Locate the cell with the specified text and output its (x, y) center coordinate. 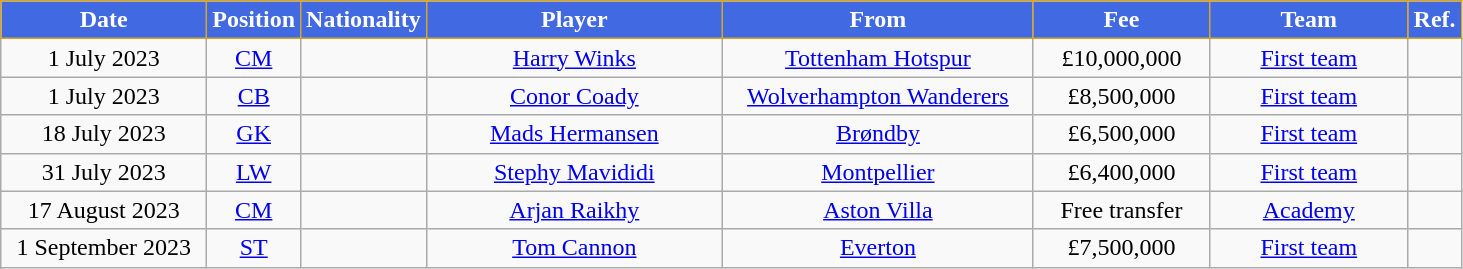
Fee (1121, 20)
£6,500,000 (1121, 134)
GK (254, 134)
£6,400,000 (1121, 172)
£8,500,000 (1121, 96)
Tottenham Hotspur (878, 58)
Position (254, 20)
Mads Hermansen (574, 134)
LW (254, 172)
31 July 2023 (104, 172)
Nationality (364, 20)
Free transfer (1121, 210)
Everton (878, 248)
Stephy Mavididi (574, 172)
Date (104, 20)
17 August 2023 (104, 210)
Player (574, 20)
Aston Villa (878, 210)
18 July 2023 (104, 134)
Harry Winks (574, 58)
Brøndby (878, 134)
£7,500,000 (1121, 248)
Tom Cannon (574, 248)
Team (1308, 20)
£10,000,000 (1121, 58)
Arjan Raikhy (574, 210)
Academy (1308, 210)
From (878, 20)
Montpellier (878, 172)
Conor Coady (574, 96)
1 September 2023 (104, 248)
CB (254, 96)
Wolverhampton Wanderers (878, 96)
Ref. (1434, 20)
ST (254, 248)
